Search for the cell housing the specified text and yield its (x, y) center coordinate. 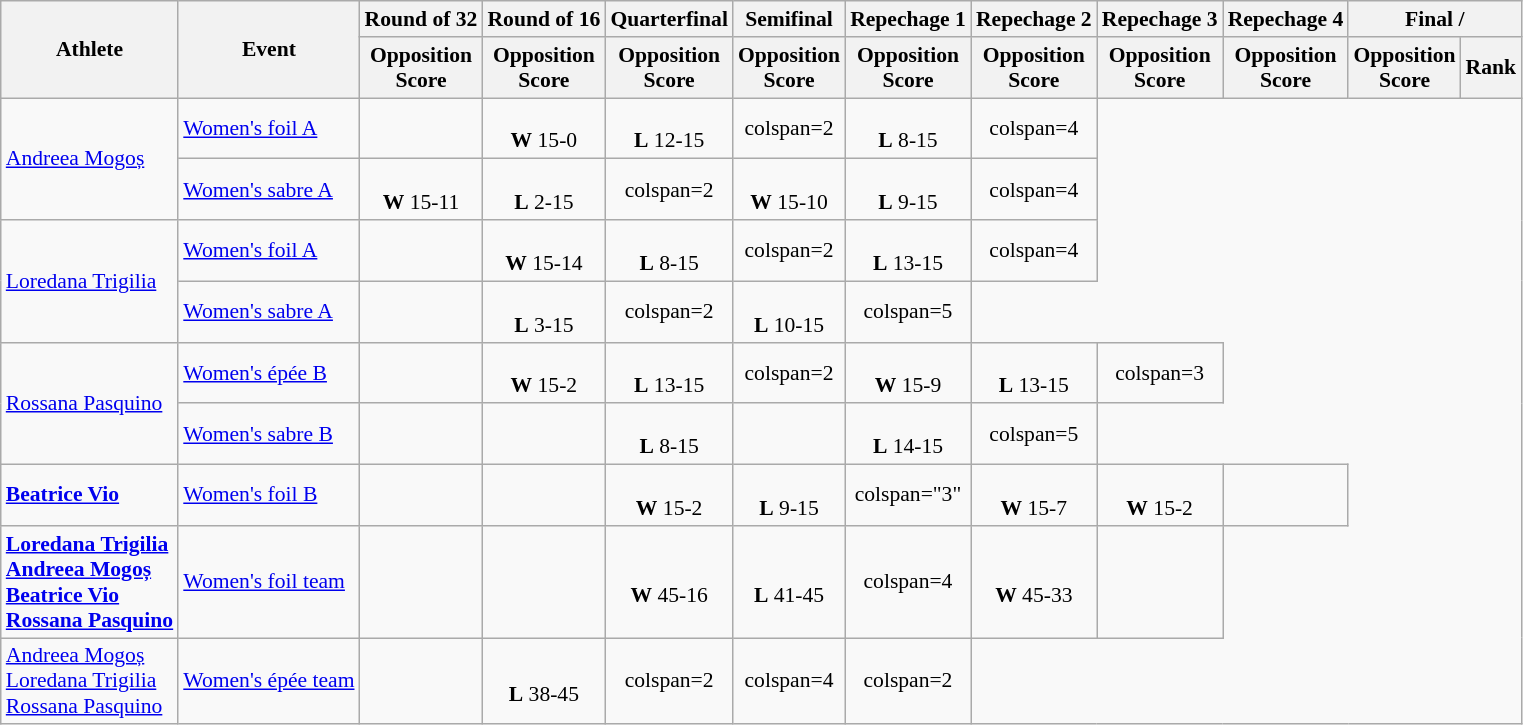
L 10-15 (789, 312)
W 15-0 (544, 128)
Event (268, 50)
Athlete (90, 50)
Women's foil team (268, 582)
Semifinal (789, 19)
L 38-45 (544, 682)
W 15-7 (1034, 496)
L 12-15 (669, 128)
colspan=3 (1160, 372)
colspan="3" (908, 496)
Final / (1434, 19)
Rank (1492, 68)
L 2-15 (544, 190)
Women's sabre B (268, 434)
L 3-15 (544, 312)
Women's foil B (268, 496)
Women's épée team (268, 682)
Rossana Pasquino (90, 403)
Andreea MogoșLoredana TrigiliaRossana Pasquino (90, 682)
Loredana Trigilia (90, 281)
Round of 32 (422, 19)
W 45-16 (669, 582)
W 15-10 (789, 190)
Loredana TrigiliaAndreea MogoșBeatrice VioRossana Pasquino (90, 582)
Repechage 4 (1286, 19)
W 15-9 (908, 372)
Beatrice Vio (90, 496)
Women's épée B (268, 372)
W 15-14 (544, 250)
Repechage 3 (1160, 19)
L 41-45 (789, 582)
Andreea Mogoș (90, 159)
W 45-33 (1034, 582)
Repechage 2 (1034, 19)
Round of 16 (544, 19)
L 14-15 (908, 434)
W 15-11 (422, 190)
Quarterfinal (669, 19)
Repechage 1 (908, 19)
